Output the (X, Y) coordinate of the center of the cell containing the given text.  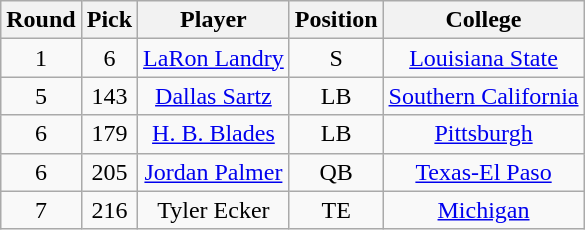
Texas-El Paso (484, 172)
143 (109, 96)
S (336, 58)
Louisiana State (484, 58)
Jordan Palmer (214, 172)
Tyler Ecker (214, 210)
Pick (109, 20)
QB (336, 172)
5 (41, 96)
Player (214, 20)
Pittsburgh (484, 134)
TE (336, 210)
Michigan (484, 210)
Round (41, 20)
College (484, 20)
205 (109, 172)
179 (109, 134)
Dallas Sartz (214, 96)
H. B. Blades (214, 134)
216 (109, 210)
LaRon Landry (214, 58)
Southern California (484, 96)
Position (336, 20)
1 (41, 58)
7 (41, 210)
